Identify which cell holds the provided text, then report its [X, Y] central coordinate. 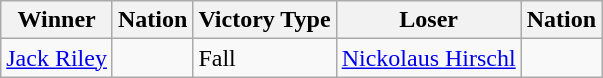
Victory Type [264, 20]
Nickolaus Hirschl [428, 58]
Jack Riley [57, 58]
Loser [428, 20]
Fall [264, 58]
Winner [57, 20]
